Pinpoint the cell where the given text exists, returning its (X, Y) midpoint coordinate. 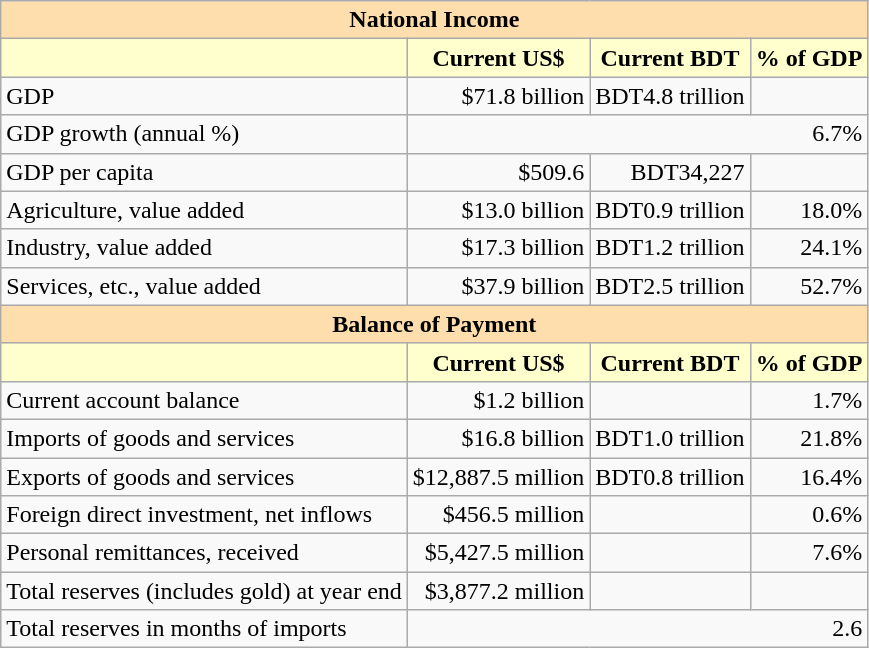
GDP growth (annual %) (204, 134)
$13.0 billion (498, 210)
$17.3 billion (498, 248)
1.7% (809, 400)
Balance of Payment (434, 324)
$37.9 billion (498, 286)
$12,887.5 million (498, 477)
Foreign direct investment, net inflows (204, 515)
BDT34,227 (670, 172)
BDT1.0 trillion (670, 438)
24.1% (809, 248)
52.7% (809, 286)
Total reserves in months of imports (204, 629)
National Income (434, 20)
Services, etc., value added (204, 286)
18.0% (809, 210)
$509.6 (498, 172)
7.6% (809, 553)
$3,877.2 million (498, 591)
$16.8 billion (498, 438)
BDT2.5 trillion (670, 286)
6.7% (638, 134)
$71.8 billion (498, 96)
$456.5 million (498, 515)
Personal remittances, received (204, 553)
2.6 (638, 629)
BDT0.8 trillion (670, 477)
GDP per capita (204, 172)
$5,427.5 million (498, 553)
BDT4.8 trillion (670, 96)
Industry, value added (204, 248)
Current account balance (204, 400)
Agriculture, value added (204, 210)
0.6% (809, 515)
16.4% (809, 477)
$1.2 billion (498, 400)
Exports of goods and services (204, 477)
Imports of goods and services (204, 438)
BDT1.2 trillion (670, 248)
GDP (204, 96)
21.8% (809, 438)
BDT0.9 trillion (670, 210)
Total reserves (includes gold) at year end (204, 591)
